Scan for the cell matching the given text and deliver its (x, y) coordinate at center. 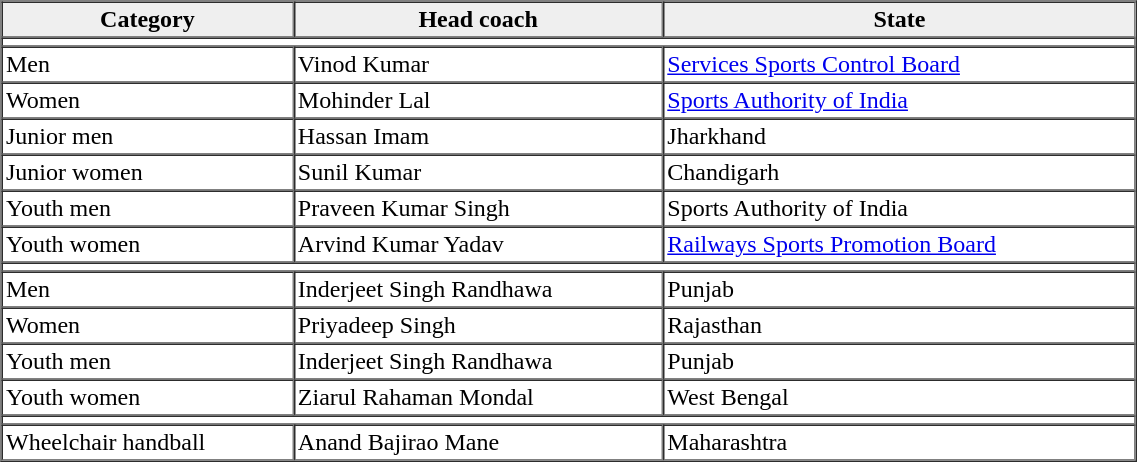
Mohinder Lal (478, 100)
West Bengal (900, 398)
Ziarul Rahaman Mondal (478, 398)
Arvind Kumar Yadav (478, 244)
Praveen Kumar Singh (478, 208)
Jharkhand (900, 136)
Junior men (148, 136)
Category (148, 20)
Sunil Kumar (478, 172)
Railways Sports Promotion Board (900, 244)
Wheelchair handball (148, 442)
Junior women (148, 172)
Priyadeep Singh (478, 326)
Head coach (478, 20)
Chandigarh (900, 172)
Services Sports Control Board (900, 64)
Vinod Kumar (478, 64)
Rajasthan (900, 326)
Maharashtra (900, 442)
Anand Bajirao Mane (478, 442)
Hassan Imam (478, 136)
State (900, 20)
